For the text-containing cell, return its midpoint in (x, y) coordinate format. 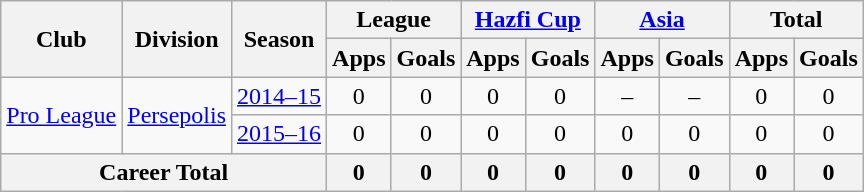
Total (796, 20)
Career Total (164, 172)
Hazfi Cup (528, 20)
League (394, 20)
Pro League (62, 115)
2015–16 (280, 134)
Persepolis (177, 115)
Club (62, 39)
Season (280, 39)
Division (177, 39)
2014–15 (280, 96)
Asia (662, 20)
